Find where the given text appears and provide that cell's center as (x, y) coordinate. 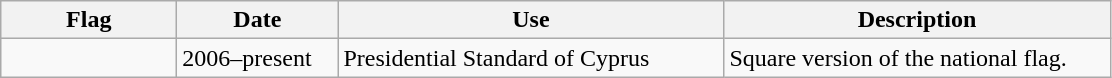
Use (531, 20)
Flag (89, 20)
Description (917, 20)
2006–present (258, 58)
Square version of the national flag. (917, 58)
Presidential Standard of Cyprus (531, 58)
Date (258, 20)
